Return the (X, Y) coordinate for the center point of the cell that contains the specified text.  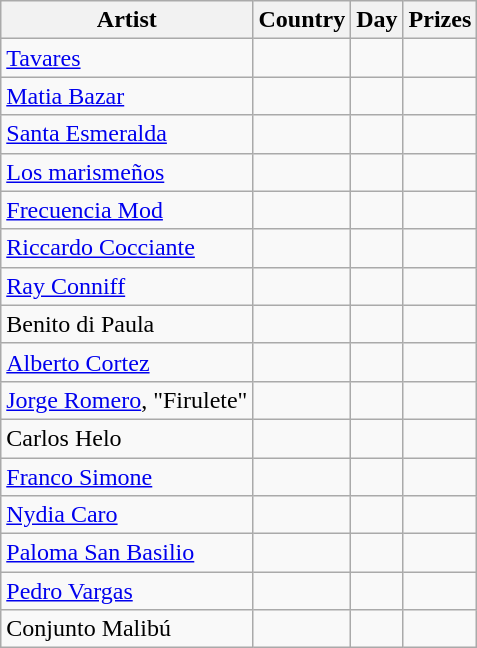
Benito di Paula (127, 324)
Tavares (127, 58)
Los marismeños (127, 172)
Artist (127, 20)
Conjunto Malibú (127, 629)
Santa Esmeralda (127, 134)
Paloma San Basilio (127, 553)
Riccardo Cocciante (127, 248)
Carlos Helo (127, 438)
Nydia Caro (127, 515)
Prizes (440, 20)
Day (377, 20)
Ray Conniff (127, 286)
Frecuencia Mod (127, 210)
Alberto Cortez (127, 362)
Pedro Vargas (127, 591)
Matia Bazar (127, 96)
Franco Simone (127, 477)
Jorge Romero, "Firulete" (127, 400)
Country (302, 20)
